Scan for the cell matching the given text and deliver its [X, Y] coordinate at center. 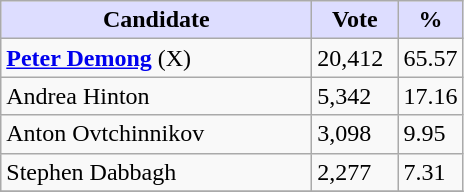
20,412 [355, 58]
% [430, 20]
9.95 [430, 134]
Peter Demong (X) [156, 58]
65.57 [430, 58]
2,277 [355, 172]
Andrea Hinton [156, 96]
Vote [355, 20]
5,342 [355, 96]
Stephen Dabbagh [156, 172]
7.31 [430, 172]
Anton Ovtchinnikov [156, 134]
17.16 [430, 96]
Candidate [156, 20]
3,098 [355, 134]
